Capture the cell that displays the provided text and extract its (x, y) central coordinate. 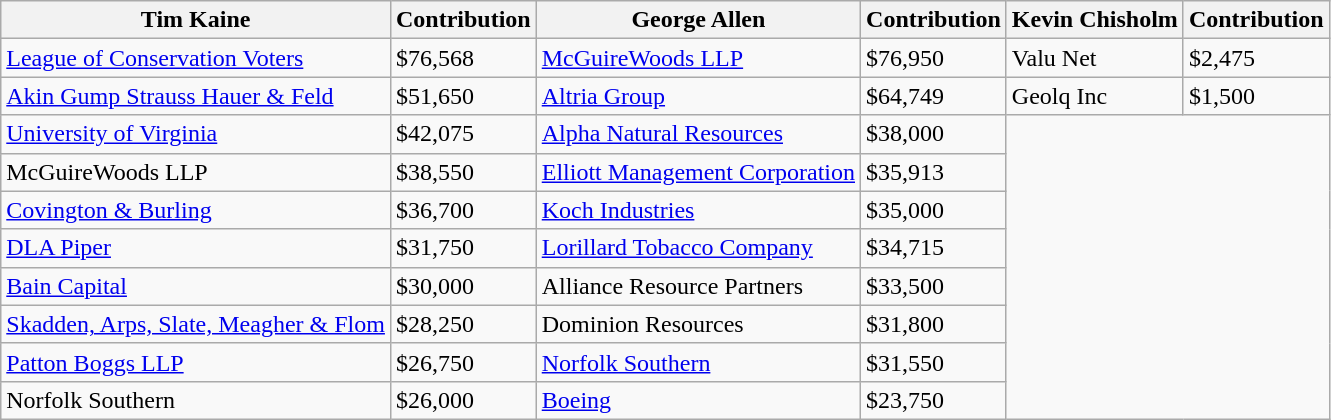
Covington & Burling (196, 210)
Alpha Natural Resources (698, 134)
$35,913 (934, 172)
$28,250 (463, 324)
Valu Net (1094, 58)
$23,750 (934, 400)
$31,800 (934, 324)
$26,750 (463, 362)
$30,000 (463, 286)
$38,000 (934, 134)
$76,950 (934, 58)
$64,749 (934, 96)
$34,715 (934, 248)
$1,500 (1256, 96)
Akin Gump Strauss Hauer & Feld (196, 96)
$26,000 (463, 400)
George Allen (698, 20)
Lorillard Tobacco Company (698, 248)
Skadden, Arps, Slate, Meagher & Flom (196, 324)
$33,500 (934, 286)
$42,075 (463, 134)
Boeing (698, 400)
$51,650 (463, 96)
Kevin Chisholm (1094, 20)
Patton Boggs LLP (196, 362)
$38,550 (463, 172)
$36,700 (463, 210)
Dominion Resources (698, 324)
Altria Group (698, 96)
Tim Kaine (196, 20)
Alliance Resource Partners (698, 286)
$2,475 (1256, 58)
Geolq Inc (1094, 96)
Bain Capital (196, 286)
University of Virginia (196, 134)
$76,568 (463, 58)
$31,750 (463, 248)
DLA Piper (196, 248)
$31,550 (934, 362)
Koch Industries (698, 210)
Elliott Management Corporation (698, 172)
League of Conservation Voters (196, 58)
$35,000 (934, 210)
